Return the (X, Y) coordinate for the center point of the cell that contains the specified text.  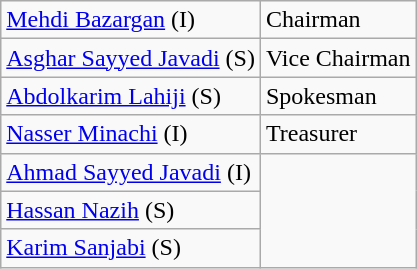
Mehdi Bazargan (I) (131, 20)
Treasurer (338, 134)
Chairman (338, 20)
Vice Chairman (338, 58)
Hassan Nazih (S) (131, 210)
Asghar Sayyed Javadi (S) (131, 58)
Nasser Minachi (I) (131, 134)
Abdolkarim Lahiji (S) (131, 96)
Karim Sanjabi (S) (131, 248)
Spokesman (338, 96)
Ahmad Sayyed Javadi (I) (131, 172)
